Determine the [x, y] coordinate at the center of the cell enclosing the given text.  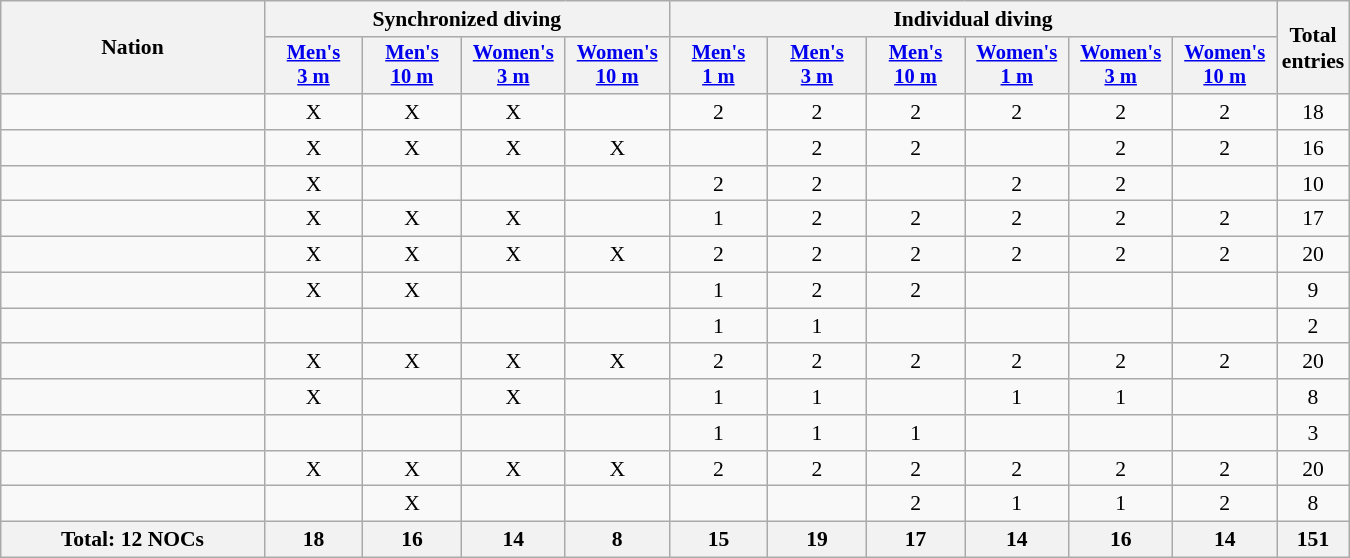
Individual diving [973, 19]
151 [1313, 540]
3 [1313, 433]
10 [1313, 184]
19 [818, 540]
Men's1 m [718, 66]
Totalentries [1313, 48]
Nation [132, 48]
Total: 12 NOCs [132, 540]
15 [718, 540]
Synchronized diving [466, 19]
Women's1 m [1017, 66]
9 [1313, 291]
